Detect which cell encompasses the target text, then output its [X, Y] center coordinate. 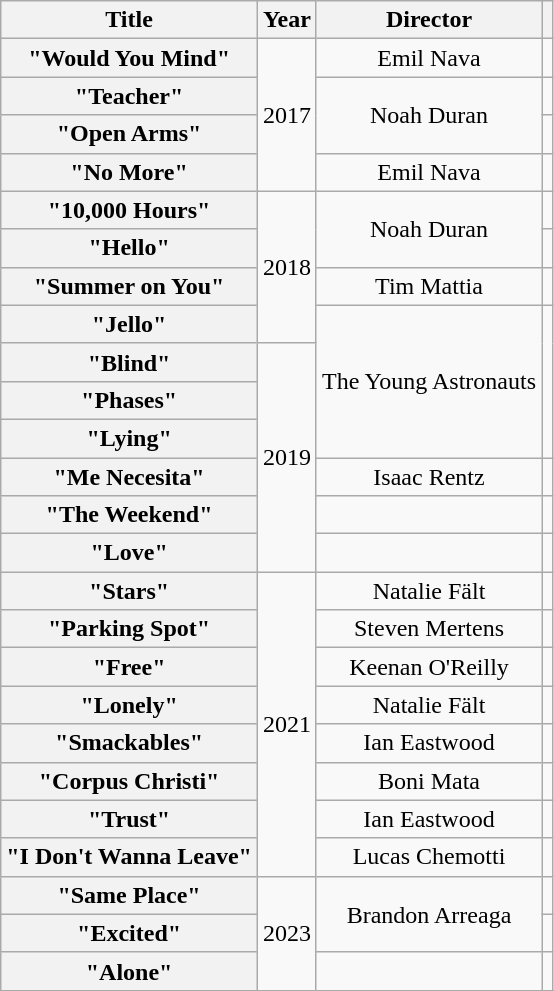
Boni Mata [428, 781]
Isaac Rentz [428, 477]
"Would You Mind" [130, 58]
"10,000 Hours" [130, 210]
"Phases" [130, 400]
"Smackables" [130, 743]
"The Weekend" [130, 515]
"Teacher" [130, 96]
"Stars" [130, 591]
Year [286, 20]
The Young Astronauts [428, 381]
Lucas Chemotti [428, 857]
Steven Mertens [428, 629]
"Lying" [130, 438]
"Trust" [130, 819]
Brandon Arreaga [428, 914]
"Lonely" [130, 705]
2021 [286, 724]
"Alone" [130, 971]
"Summer on You" [130, 286]
"Blind" [130, 362]
2023 [286, 933]
"Me Necesita" [130, 477]
"Parking Spot" [130, 629]
"Excited" [130, 933]
"Corpus Christi" [130, 781]
"No More" [130, 172]
"Free" [130, 667]
"I Don't Wanna Leave" [130, 857]
Title [130, 20]
"Jello" [130, 324]
"Open Arms" [130, 134]
"Same Place" [130, 895]
Tim Mattia [428, 286]
"Hello" [130, 248]
Director [428, 20]
2019 [286, 457]
"Love" [130, 553]
Keenan O'Reilly [428, 667]
2017 [286, 115]
2018 [286, 267]
